Detect which cell encompasses the target text, then output its (x, y) center coordinate. 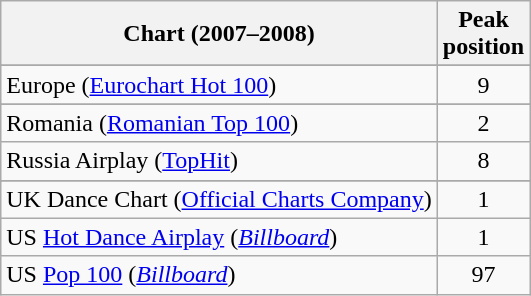
Chart (2007–2008) (219, 34)
US Hot Dance Airplay (Billboard) (219, 237)
UK Dance Chart (Official Charts Company) (219, 199)
2 (483, 123)
9 (483, 85)
Russia Airplay (TopHit) (219, 161)
8 (483, 161)
Peakposition (483, 34)
97 (483, 275)
Romania (Romanian Top 100) (219, 123)
US Pop 100 (Billboard) (219, 275)
Europe (Eurochart Hot 100) (219, 85)
